Extract the (X, Y) coordinate from the center of the cell holding the provided text.  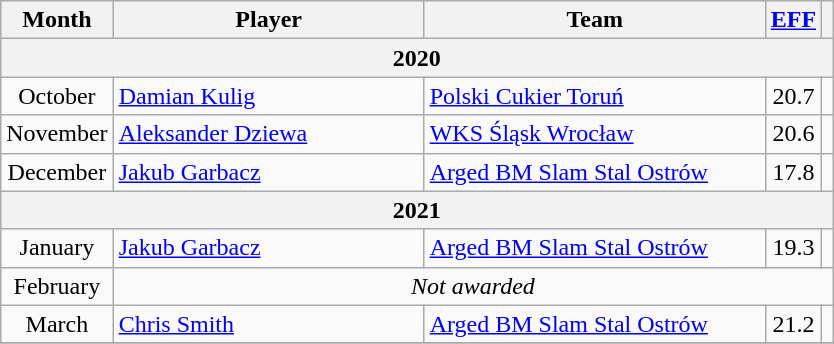
2020 (417, 58)
17.8 (793, 172)
Player (268, 20)
Polski Cukier Toruń (594, 96)
21.2 (793, 324)
WKS Śląsk Wrocław (594, 134)
January (57, 248)
2021 (417, 210)
19.3 (793, 248)
Aleksander Dziewa (268, 134)
EFF (793, 20)
Team (594, 20)
December (57, 172)
Chris Smith (268, 324)
Not awarded (473, 286)
March (57, 324)
20.7 (793, 96)
Month (57, 20)
February (57, 286)
October (57, 96)
20.6 (793, 134)
Damian Kulig (268, 96)
November (57, 134)
